Return (x, y) of the center of cell containing provided text 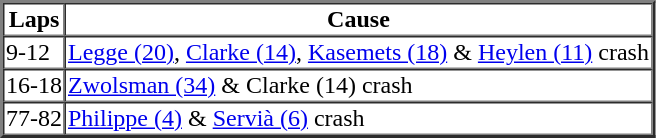
Cause (358, 20)
9-12 (34, 52)
Philippe (4) & Servià (6) crash (358, 118)
77-82 (34, 118)
Zwolsman (34) & Clarke (14) crash (358, 86)
16-18 (34, 86)
Laps (34, 20)
Legge (20), Clarke (14), Kasemets (18) & Heylen (11) crash (358, 52)
